Provide the [x, y] coordinate of the cell's center where the given text is located.  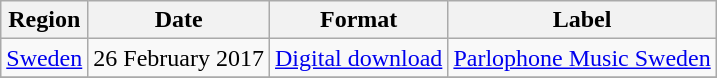
Date [179, 20]
Format [359, 20]
Parlophone Music Sweden [582, 58]
26 February 2017 [179, 58]
Sweden [44, 58]
Region [44, 20]
Label [582, 20]
Digital download [359, 58]
